Return [x, y] of the center of cell containing provided text 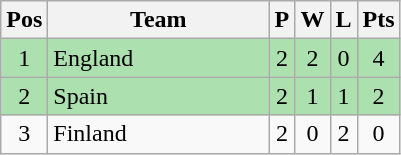
W [312, 20]
3 [24, 134]
L [344, 20]
Team [158, 20]
England [158, 58]
4 [378, 58]
Pts [378, 20]
Spain [158, 96]
Finland [158, 134]
Pos [24, 20]
P [282, 20]
